Search for the cell housing the specified text and yield its (X, Y) center coordinate. 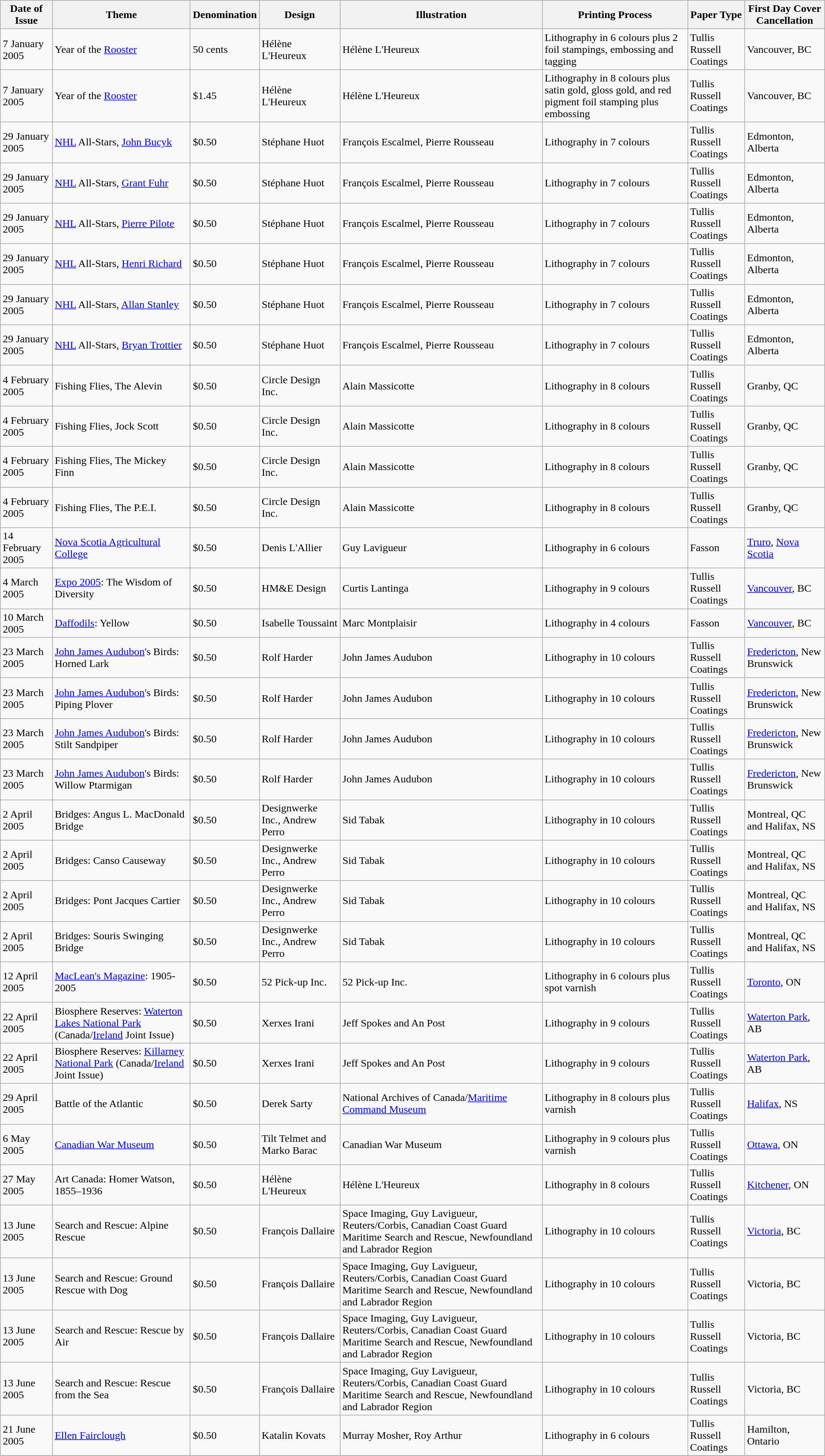
NHL All-Stars, Bryan Trottier (122, 345)
John James Audubon's Birds: Stilt Sandpiper (122, 739)
29 April 2005 (26, 1104)
NHL All-Stars, Henri Richard (122, 264)
Isabelle Toussaint (300, 623)
Guy Lavigueur (441, 548)
Lithography in 6 colours plus spot varnish (615, 982)
Ottawa, ON (785, 1145)
Denomination (225, 15)
Art Canada: Homer Watson, 1855–1936 (122, 1185)
John James Audubon's Birds: Horned Lark (122, 658)
Kitchener, ON (785, 1185)
John James Audubon's Birds: Piping Plover (122, 698)
Katalin Kovats (300, 1435)
6 May 2005 (26, 1145)
NHL All-Stars, Allan Stanley (122, 304)
Fishing Flies, The Alevin (122, 385)
Fishing Flies, Jock Scott (122, 426)
Paper Type (716, 15)
Truro, Nova Scotia (785, 548)
Search and Rescue: Ground Rescue with Dog (122, 1284)
NHL All-Stars, John Bucyk (122, 142)
John James Audubon's Birds: Willow Ptarmigan (122, 779)
Design (300, 15)
Hamilton, Ontario (785, 1435)
Daffodils: Yellow (122, 623)
Theme (122, 15)
14 February 2005 (26, 548)
Illustration (441, 15)
Fishing Flies, The P.E.I. (122, 508)
Bridges: Angus L. MacDonald Bridge (122, 820)
First Day Cover Cancellation (785, 15)
Search and Rescue: Alpine Rescue (122, 1232)
Toronto, ON (785, 982)
Printing Process (615, 15)
Search and Rescue: Rescue by Air (122, 1337)
50 cents (225, 49)
Denis L'Allier (300, 548)
Fishing Flies, The Mickey Finn (122, 467)
Battle of the Atlantic (122, 1104)
Lithography in 8 colours plus satin gold, gloss gold, and red pigment foil stamping plus embossing (615, 96)
10 March 2005 (26, 623)
Derek Sarty (300, 1104)
Date of Issue (26, 15)
Bridges: Canso Causeway (122, 860)
Biosphere Reserves: Waterton Lakes National Park (Canada/Ireland Joint Issue) (122, 1023)
Expo 2005: The Wisdom of Diversity (122, 589)
12 April 2005 (26, 982)
21 June 2005 (26, 1435)
Lithography in 9 colours plus varnish (615, 1145)
Biosphere Reserves: Killarney National Park (Canada/Ireland Joint Issue) (122, 1063)
$1.45 (225, 96)
NHL All-Stars, Pierre Pilote (122, 223)
Search and Rescue: Rescue from the Sea (122, 1389)
Lithography in 4 colours (615, 623)
HM&E Design (300, 589)
Lithography in 6 colours plus 2 foil stampings, embossing and tagging (615, 49)
Lithography in 8 colours plus varnish (615, 1104)
27 May 2005 (26, 1185)
Bridges: Pont Jacques Cartier (122, 901)
NHL All-Stars, Grant Fuhr (122, 183)
Tilt Telmet and Marko Barac (300, 1145)
Bridges: Souris Swinging Bridge (122, 941)
National Archives of Canada/Maritime Command Museum (441, 1104)
Murray Mosher, Roy Arthur (441, 1435)
Ellen Fairclough (122, 1435)
MacLean's Magazine: 1905-2005 (122, 982)
Nova Scotia Agricultural College (122, 548)
Halifax, NS (785, 1104)
Curtis Lantinga (441, 589)
4 March 2005 (26, 589)
Marc Montplaisir (441, 623)
